Scan for the cell matching the given text and deliver its (x, y) coordinate at center. 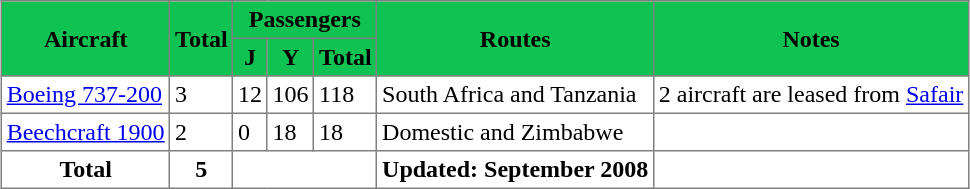
106 (290, 95)
Updated: September 2008 (516, 170)
0 (250, 132)
Domestic and Zimbabwe (516, 132)
Aircraft (85, 38)
2 aircraft are leased from Safair (812, 95)
Passengers (305, 20)
South Africa and Tanzania (516, 95)
Y (290, 57)
3 (202, 95)
12 (250, 95)
5 (202, 170)
Boeing 737-200 (85, 95)
J (250, 57)
Beechcraft 1900 (85, 132)
Notes (812, 38)
Routes (516, 38)
2 (202, 132)
118 (346, 95)
